Locate the cell with the specified text and output its (x, y) center coordinate. 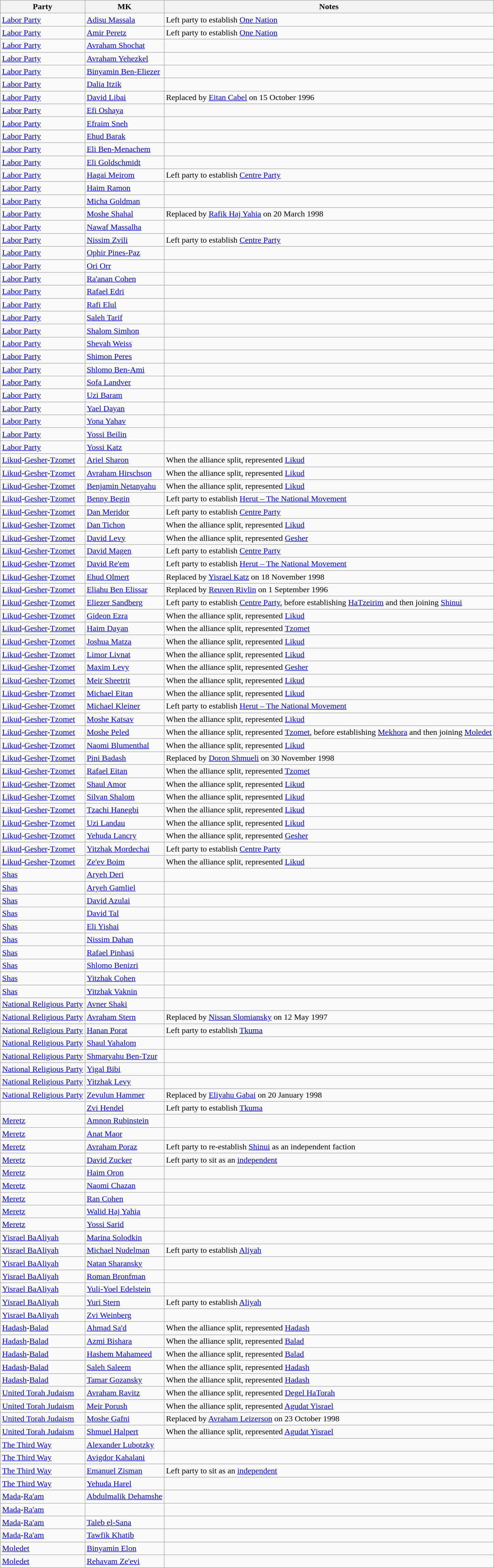
David Tal (125, 914)
Binyamin Elon (125, 1548)
Taleb el-Sana (125, 1522)
Rafael Eitan (125, 771)
Maxim Levy (125, 667)
Natan Sharansky (125, 1263)
Meir Porush (125, 1406)
Uzi Landau (125, 823)
Tzachi Hanegbi (125, 810)
Saleh Saleem (125, 1367)
Shimon Peres (125, 356)
Replaced by Avraham Leizerson on 23 October 1998 (329, 1419)
Replaced by Reuven Rivlin on 1 September 1996 (329, 590)
Zevulun Hammer (125, 1095)
Pini Badash (125, 758)
Yitzhak Levy (125, 1082)
Yigal Bibi (125, 1069)
Haim Dayan (125, 629)
Ran Cohen (125, 1198)
Moshe Gafni (125, 1419)
David Re'em (125, 564)
Shlomo Ben-Ami (125, 369)
Yael Dayan (125, 408)
Aryeh Deri (125, 875)
Avner Shaki (125, 1004)
Roman Bronfman (125, 1276)
Avraham Yehezkel (125, 59)
Left party to establish Centre Party, before establishing HaTzeirim and then joining Shinui (329, 603)
Ahmad Sa'd (125, 1328)
Saleh Tarif (125, 318)
Dan Tichon (125, 525)
Notes (329, 7)
Hagai Meirom (125, 175)
Silvan Shalom (125, 797)
Ariel Sharon (125, 460)
Eli Yishai (125, 926)
When the alliance split, represented Tzomet, before establishing Mekhora and then joining Moledet (329, 732)
Yossi Katz (125, 447)
Shlomo Benizri (125, 965)
Haim Ramon (125, 188)
Ori Orr (125, 266)
Dan Meridor (125, 512)
Yona Yahav (125, 421)
Anat Maor (125, 1134)
Eliahu Ben Elissar (125, 590)
Rehavam Ze'evi (125, 1561)
Avraham Shochat (125, 46)
David Azulai (125, 901)
Azmi Bishara (125, 1341)
MK (125, 7)
Yossi Beilin (125, 434)
Naomi Blumenthal (125, 745)
Ophir Pines-Paz (125, 253)
Nissim Dahan (125, 939)
David Magen (125, 551)
Replaced by Eliyahu Gabai on 20 January 1998 (329, 1095)
Hanan Porat (125, 1030)
Rafi Elul (125, 305)
Yuri Stern (125, 1302)
Party (43, 7)
Yossi Sarid (125, 1225)
Gideon Ezra (125, 616)
Moshe Peled (125, 732)
Left party to re-establish Shinui as an independent faction (329, 1147)
Shaul Yahalom (125, 1043)
Meir Sheetrit (125, 680)
Replaced by Doron Shmueli on 30 November 1998 (329, 758)
Yitzhak Vaknin (125, 991)
Ra'anan Cohen (125, 279)
Ze'ev Boim (125, 862)
Marina Solodkin (125, 1238)
Avraham Poraz (125, 1147)
Avigdor Kahalani (125, 1458)
Binyamin Ben-Eliezer (125, 71)
Ehud Olmert (125, 577)
Avraham Hirschson (125, 473)
Eliezer Sandberg (125, 603)
Zvi Hendel (125, 1108)
Shmuel Halpert (125, 1432)
Yitzhak Mordechai (125, 849)
Rafael Edri (125, 292)
David Libai (125, 97)
Amnon Rubinstein (125, 1121)
Tawfik Khatib (125, 1535)
Micha Goldman (125, 201)
Shaul Amor (125, 784)
Rafael Pinhasi (125, 952)
Naomi Chazan (125, 1185)
David Zucker (125, 1160)
Michael Kleiner (125, 706)
Shalom Simhon (125, 330)
Limor Livnat (125, 654)
Zvi Weinberg (125, 1315)
Uzi Baram (125, 395)
Joshua Matza (125, 642)
Nissim Zvili (125, 240)
Michael Nudelman (125, 1250)
David Levy (125, 538)
Hashem Mahameed (125, 1354)
Nawaf Massalha (125, 227)
Amir Peretz (125, 33)
Benny Begin (125, 499)
Shevah Weiss (125, 343)
Shmaryahu Ben-Tzur (125, 1056)
Replaced by Nissan Slomiansky on 12 May 1997 (329, 1017)
Replaced by Rafik Haj Yahia on 20 March 1998 (329, 214)
Sofa Landver (125, 383)
Emanuel Zisman (125, 1471)
Benjamin Netanyahu (125, 486)
Replaced by Yisrael Katz on 18 November 1998 (329, 577)
Abdulmalik Dehamshe (125, 1497)
Ehud Barak (125, 136)
Aryeh Gamliel (125, 888)
Replaced by Eitan Cabel on 15 October 1996 (329, 97)
When the alliance split, represented Degel HaTorah (329, 1393)
Moshe Katsav (125, 719)
Tamar Gozansky (125, 1380)
Yehuda Harel (125, 1484)
Yitzhak Cohen (125, 978)
Haim Oron (125, 1173)
Moshe Shahal (125, 214)
Avraham Stern (125, 1017)
Walid Haj Yahia (125, 1212)
Adisu Massala (125, 20)
Alexander Lubotzky (125, 1445)
Dalia Itzik (125, 84)
Efraim Sneh (125, 123)
Avraham Ravitz (125, 1393)
Efi Oshaya (125, 110)
Michael Eitan (125, 693)
Eli Ben-Menachem (125, 149)
Eli Goldschmidt (125, 162)
Yehuda Lancry (125, 836)
Yuli-Yoel Edelstein (125, 1289)
